Detect which cell encompasses the target text, then output its [x, y] center coordinate. 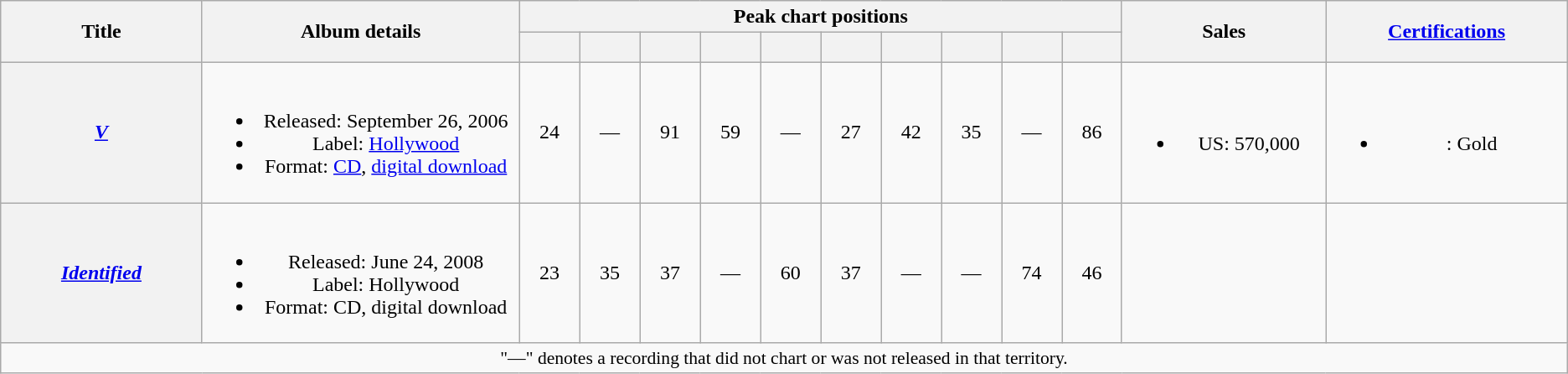
60 [791, 273]
: Gold [1447, 132]
59 [730, 132]
46 [1092, 273]
Title [101, 32]
86 [1092, 132]
Certifications [1447, 32]
74 [1032, 273]
Released: June 24, 2008Label: HollywoodFormat: CD, digital download [360, 273]
US: 570,000 [1223, 132]
Identified [101, 273]
Album details [360, 32]
24 [549, 132]
"—" denotes a recording that did not chart or was not released in that territory. [784, 358]
Sales [1223, 32]
42 [911, 132]
23 [549, 273]
Peak chart positions [821, 17]
27 [851, 132]
Released: September 26, 2006Label: HollywoodFormat: CD, digital download [360, 132]
V [101, 132]
91 [670, 132]
